Scan for the cell matching the given text and deliver its (X, Y) coordinate at center. 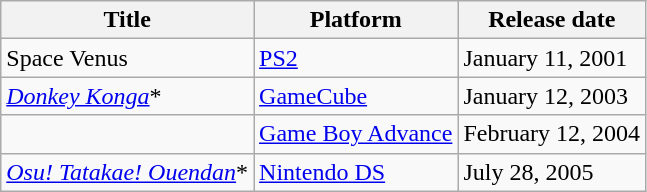
Game Boy Advance (356, 134)
Space Venus (128, 58)
July 28, 2005 (552, 172)
Nintendo DS (356, 172)
PS2 (356, 58)
GameCube (356, 96)
Platform (356, 20)
February 12, 2004 (552, 134)
January 11, 2001 (552, 58)
Donkey Konga* (128, 96)
Title (128, 20)
January 12, 2003 (552, 96)
Osu! Tatakae! Ouendan* (128, 172)
Release date (552, 20)
